Return (x, y) of the center of cell containing provided text 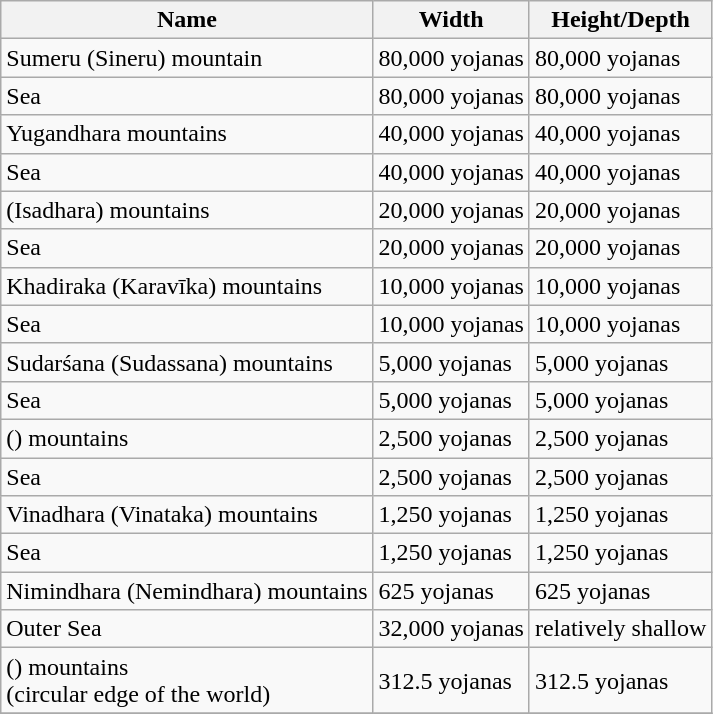
Khadiraka (Karavīka) mountains (187, 286)
Name (187, 20)
relatively shallow (620, 629)
Vinadhara (Vinataka) mountains (187, 515)
() mountains(circular edge of the world) (187, 680)
Nimindhara (Nemindhara) mountains (187, 591)
32,000 yojanas (451, 629)
Sumeru (Sineru) mountain (187, 58)
Height/Depth (620, 20)
(Isadhara) mountains (187, 210)
Width (451, 20)
Yugandhara mountains (187, 134)
Outer Sea (187, 629)
Sudarśana (Sudassana) mountains (187, 362)
() mountains (187, 438)
